Find where the given text appears and provide that cell's center as (x, y) coordinate. 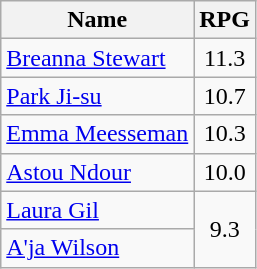
9.3 (225, 229)
10.7 (225, 96)
11.3 (225, 58)
10.3 (225, 134)
Laura Gil (98, 210)
Name (98, 20)
Astou Ndour (98, 172)
Emma Meesseman (98, 134)
Park Ji-su (98, 96)
A'ja Wilson (98, 248)
Breanna Stewart (98, 58)
10.0 (225, 172)
RPG (225, 20)
